Output the [X, Y] coordinate of the center of the cell containing the given text.  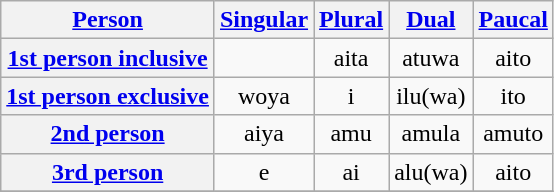
3rd person [108, 172]
ai [352, 172]
i [352, 96]
Plural [352, 20]
atuwa [431, 58]
ilu(wa) [431, 96]
1st person inclusive [108, 58]
amuto [513, 134]
aiya [264, 134]
Dual [431, 20]
amu [352, 134]
Person [108, 20]
alu(wa) [431, 172]
Singular [264, 20]
amula [431, 134]
2nd person [108, 134]
woya [264, 96]
1st person exclusive [108, 96]
e [264, 172]
ito [513, 96]
aita [352, 58]
Paucal [513, 20]
